Capture the cell that displays the provided text and extract its (X, Y) central coordinate. 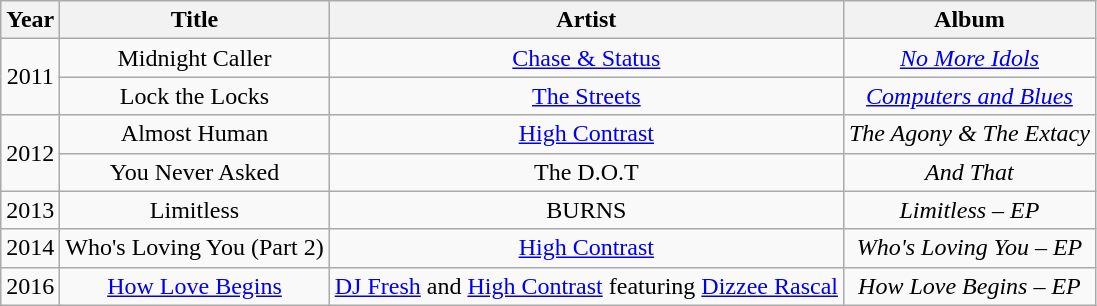
Year (30, 20)
DJ Fresh and High Contrast featuring Dizzee Rascal (586, 286)
Limitless – EP (969, 210)
Artist (586, 20)
BURNS (586, 210)
Title (194, 20)
Computers and Blues (969, 96)
Album (969, 20)
2014 (30, 248)
2016 (30, 286)
And That (969, 172)
Lock the Locks (194, 96)
Who's Loving You (Part 2) (194, 248)
2011 (30, 77)
Midnight Caller (194, 58)
Limitless (194, 210)
How Love Begins – EP (969, 286)
No More Idols (969, 58)
Chase & Status (586, 58)
Almost Human (194, 134)
The Agony & The Extacy (969, 134)
2013 (30, 210)
The D.O.T (586, 172)
You Never Asked (194, 172)
2012 (30, 153)
Who's Loving You – EP (969, 248)
The Streets (586, 96)
How Love Begins (194, 286)
